Capture the cell that displays the provided text and extract its (X, Y) central coordinate. 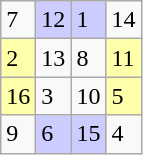
11 (124, 58)
14 (124, 20)
4 (124, 134)
8 (88, 58)
15 (88, 134)
12 (54, 20)
1 (88, 20)
16 (18, 96)
6 (54, 134)
5 (124, 96)
13 (54, 58)
7 (18, 20)
2 (18, 58)
3 (54, 96)
9 (18, 134)
10 (88, 96)
